Output the [X, Y] coordinate of the center of the cell containing the given text.  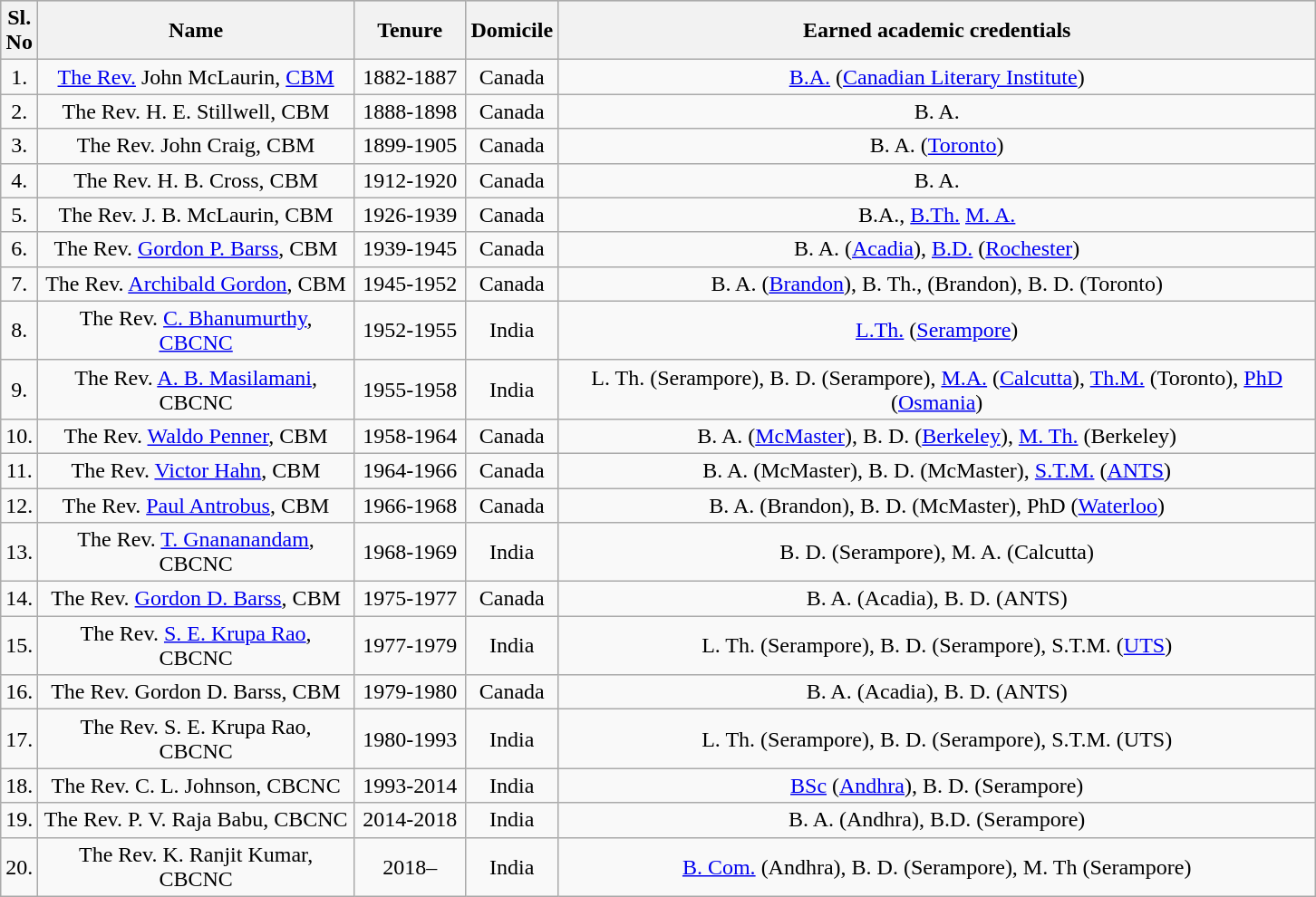
The Rev. Waldo Penner, CBM [196, 436]
B. D. (Serampore), M. A. (Calcutta) [937, 553]
12. [20, 505]
B. A. (McMaster), B. D. (Berkeley), M. Th. (Berkeley) [937, 436]
The Rev. A. B. Masilamani, CBCNC [196, 390]
Tenure [410, 31]
1958-1964 [410, 436]
The Rev. H. B. Cross, CBM [196, 180]
Domicile [512, 31]
1912-1920 [410, 180]
18. [20, 786]
The Rev. Victor Hahn, CBM [196, 470]
4. [20, 180]
The Rev. J. B. McLaurin, CBM [196, 215]
L.Th. (Serampore) [937, 330]
The Rev. C. L. Johnson, CBCNC [196, 786]
1. [20, 77]
The Rev. T. Gnananandam, CBCNC [196, 553]
B. Com. (Andhra), B. D. (Serampore), M. Th (Serampore) [937, 866]
1966-1968 [410, 505]
1899-1905 [410, 146]
16. [20, 692]
1882-1887 [410, 77]
L. Th. (Serampore), B. D. (Serampore), M.A. (Calcutta), Th.M. (Toronto), PhD (Osmania) [937, 390]
2014-2018 [410, 820]
Sl. No [20, 31]
10. [20, 436]
2. [20, 111]
The Rev. John McLaurin, CBM [196, 77]
Earned academic credentials [937, 31]
1977-1979 [410, 645]
3. [20, 146]
B. A. (McMaster), B. D. (McMaster), S.T.M. (ANTS) [937, 470]
The Rev. K. Ranjit Kumar, CBCNC [196, 866]
1993-2014 [410, 786]
Name [196, 31]
The Rev. C. Bhanumurthy, CBCNC [196, 330]
The Rev. P. V. Raja Babu, CBCNC [196, 820]
The Rev. Archibald Gordon, CBM [196, 284]
8. [20, 330]
B. A. (Brandon), B. D. (McMaster), PhD (Waterloo) [937, 505]
20. [20, 866]
1955-1958 [410, 390]
11. [20, 470]
1888-1898 [410, 111]
19. [20, 820]
1939-1945 [410, 249]
1952-1955 [410, 330]
B. A. (Toronto) [937, 146]
BSc (Andhra), B. D. (Serampore) [937, 786]
The Rev. John Craig, CBM [196, 146]
17. [20, 739]
1979-1980 [410, 692]
15. [20, 645]
The Rev. H. E. Stillwell, CBM [196, 111]
1926-1939 [410, 215]
5. [20, 215]
1975-1977 [410, 599]
13. [20, 553]
1945-1952 [410, 284]
2018– [410, 866]
1964-1966 [410, 470]
7. [20, 284]
B.A., B.Th. M. A. [937, 215]
9. [20, 390]
B. A. (Brandon), B. Th., (Brandon), B. D. (Toronto) [937, 284]
The Rev. Paul Antrobus, CBM [196, 505]
6. [20, 249]
B.A. (Canadian Literary Institute) [937, 77]
B. A. (Acadia), B.D. (Rochester) [937, 249]
14. [20, 599]
The Rev. Gordon P. Barss, CBM [196, 249]
1980-1993 [410, 739]
1968-1969 [410, 553]
B. A. (Andhra), B.D. (Serampore) [937, 820]
